Provide the [x, y] coordinate of the cell's center where the given text is located.  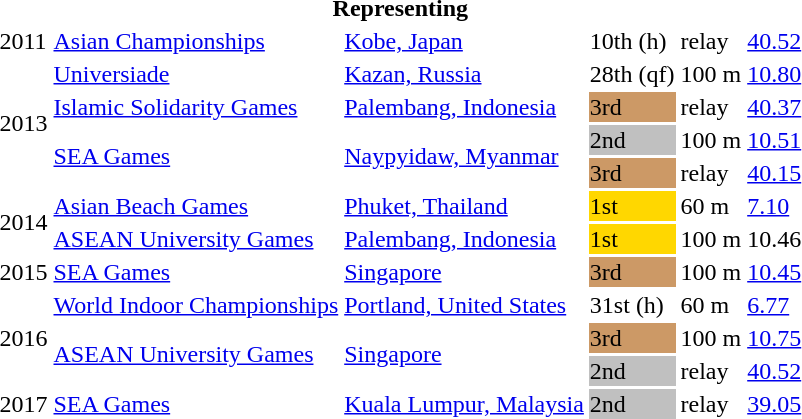
Kuala Lumpur, Malaysia [464, 404]
World Indoor Championships [196, 305]
Universiade [196, 74]
Phuket, Thailand [464, 206]
28th (qf) [632, 74]
Kobe, Japan [464, 41]
10th (h) [632, 41]
Kazan, Russia [464, 74]
Islamic Solidarity Games [196, 107]
Asian Championships [196, 41]
31st (h) [632, 305]
Portland, United States [464, 305]
Naypyidaw, Myanmar [464, 156]
Asian Beach Games [196, 206]
